Identify which cell holds the provided text, then report its [X, Y] central coordinate. 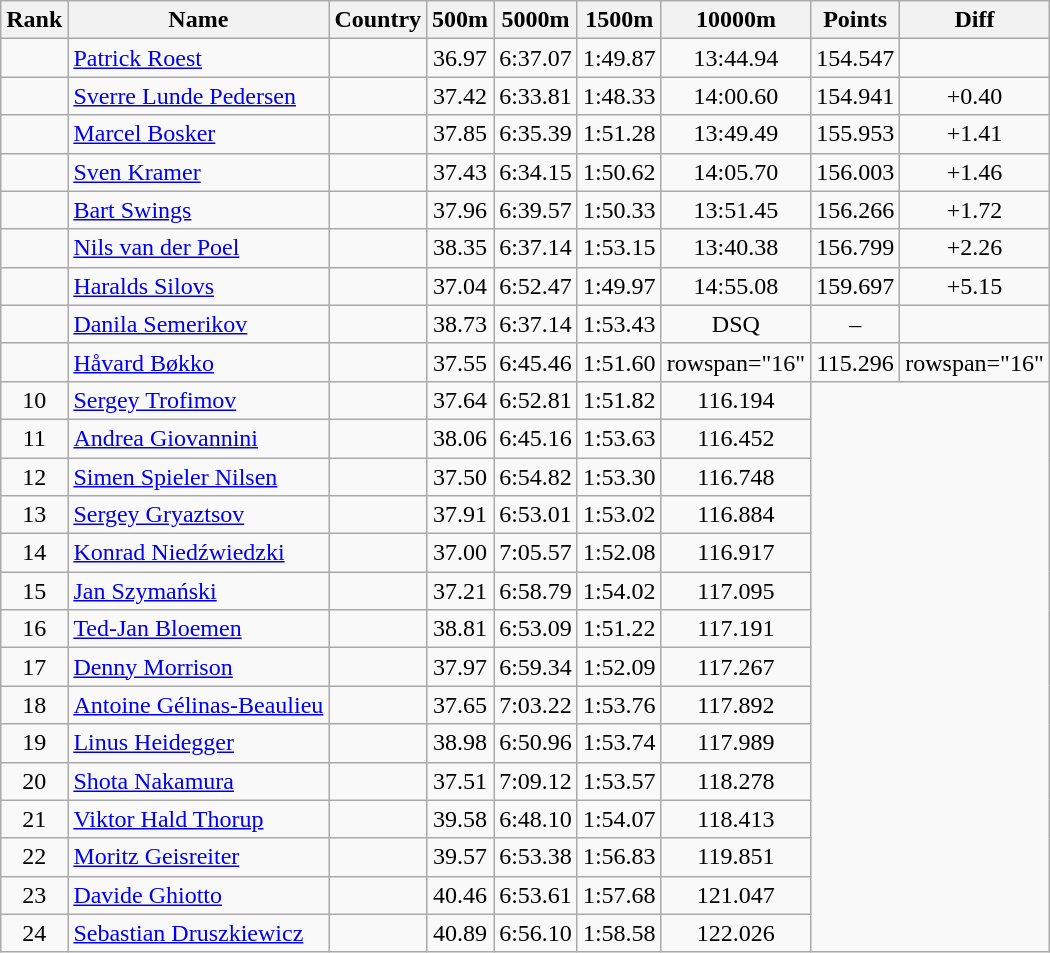
1:53.76 [619, 705]
116.917 [736, 553]
1:51.60 [619, 362]
Bart Swings [198, 210]
DSQ [736, 324]
154.547 [856, 58]
1:58.58 [619, 933]
13 [34, 515]
Sebastian Druszkiewicz [198, 933]
14:00.60 [736, 96]
37.64 [460, 400]
6:56.10 [536, 933]
Shota Nakamura [198, 781]
37.50 [460, 477]
17 [34, 667]
Antoine Gélinas-Beaulieu [198, 705]
16 [34, 629]
+5.15 [975, 286]
39.58 [460, 819]
118.413 [736, 819]
Rank [34, 20]
12 [34, 477]
Simen Spieler Nilsen [198, 477]
Name [198, 20]
20 [34, 781]
154.941 [856, 96]
1:48.33 [619, 96]
6:37.07 [536, 58]
Andrea Giovannini [198, 438]
6:53.01 [536, 515]
15 [34, 591]
36.97 [460, 58]
Denny Morrison [198, 667]
117.989 [736, 743]
1:53.43 [619, 324]
+1.46 [975, 172]
6:35.39 [536, 134]
14:05.70 [736, 172]
Sergey Trofimov [198, 400]
10000m [736, 20]
Sergey Gryaztsov [198, 515]
117.267 [736, 667]
38.35 [460, 248]
13:44.94 [736, 58]
+1.72 [975, 210]
1:50.33 [619, 210]
6:52.81 [536, 400]
39.57 [460, 857]
1:49.97 [619, 286]
116.452 [736, 438]
38.73 [460, 324]
14 [34, 553]
156.799 [856, 248]
14:55.08 [736, 286]
Moritz Geisreiter [198, 857]
40.89 [460, 933]
117.892 [736, 705]
122.026 [736, 933]
116.748 [736, 477]
Patrick Roest [198, 58]
Country [378, 20]
Nils van der Poel [198, 248]
6:34.15 [536, 172]
Ted-Jan Bloemen [198, 629]
Points [856, 20]
40.46 [460, 895]
Konrad Niedźwiedzki [198, 553]
7:03.22 [536, 705]
115.296 [856, 362]
13:40.38 [736, 248]
1500m [619, 20]
6:39.57 [536, 210]
1:54.02 [619, 591]
Davide Ghiotto [198, 895]
6:53.61 [536, 895]
156.003 [856, 172]
1:49.87 [619, 58]
6:48.10 [536, 819]
1:51.28 [619, 134]
10 [34, 400]
13:51.45 [736, 210]
37.42 [460, 96]
159.697 [856, 286]
11 [34, 438]
7:09.12 [536, 781]
37.65 [460, 705]
23 [34, 895]
38.98 [460, 743]
5000m [536, 20]
6:45.46 [536, 362]
1:50.62 [619, 172]
1:51.82 [619, 400]
19 [34, 743]
6:45.16 [536, 438]
1:57.68 [619, 895]
6:58.79 [536, 591]
Sverre Lunde Pedersen [198, 96]
1:52.09 [619, 667]
37.97 [460, 667]
1:53.74 [619, 743]
1:52.08 [619, 553]
500m [460, 20]
38.81 [460, 629]
6:50.96 [536, 743]
24 [34, 933]
116.194 [736, 400]
156.266 [856, 210]
1:53.15 [619, 248]
1:51.22 [619, 629]
6:53.09 [536, 629]
Danila Semerikov [198, 324]
Marcel Bosker [198, 134]
+1.41 [975, 134]
6:53.38 [536, 857]
37.51 [460, 781]
Viktor Hald Thorup [198, 819]
Linus Heidegger [198, 743]
37.43 [460, 172]
1:54.07 [619, 819]
6:54.82 [536, 477]
38.06 [460, 438]
117.095 [736, 591]
6:59.34 [536, 667]
37.00 [460, 553]
37.04 [460, 286]
Diff [975, 20]
155.953 [856, 134]
37.21 [460, 591]
Sven Kramer [198, 172]
– [856, 324]
Jan Szymański [198, 591]
37.91 [460, 515]
7:05.57 [536, 553]
6:52.47 [536, 286]
37.55 [460, 362]
117.191 [736, 629]
Håvard Bøkko [198, 362]
6:33.81 [536, 96]
+2.26 [975, 248]
1:53.30 [619, 477]
21 [34, 819]
37.96 [460, 210]
13:49.49 [736, 134]
1:53.02 [619, 515]
22 [34, 857]
121.047 [736, 895]
1:53.63 [619, 438]
Haralds Silovs [198, 286]
118.278 [736, 781]
18 [34, 705]
119.851 [736, 857]
+0.40 [975, 96]
1:53.57 [619, 781]
1:56.83 [619, 857]
116.884 [736, 515]
37.85 [460, 134]
